Determine the [x, y] coordinate at the center of the cell enclosing the given text.  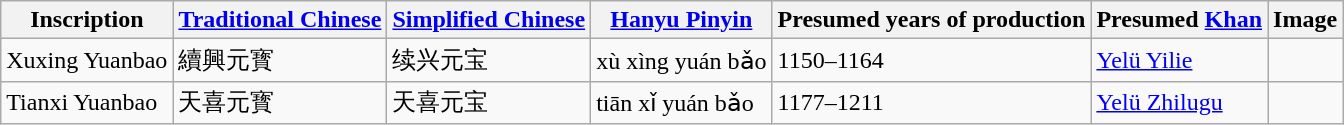
Image [1306, 20]
Presumed Khan [1180, 20]
續興元寳 [280, 60]
Inscription [87, 20]
1150–1164 [932, 60]
天喜元宝 [489, 102]
Hanyu Pinyin [682, 20]
Xuxing Yuanbao [87, 60]
天喜元寳 [280, 102]
Tianxi Yuanbao [87, 102]
Presumed years of production [932, 20]
Yelü Zhilugu [1180, 102]
tiān xǐ yuán bǎo [682, 102]
Traditional Chinese [280, 20]
Yelü Yilie [1180, 60]
1177–1211 [932, 102]
xù xìng yuán bǎo [682, 60]
续兴元宝 [489, 60]
Simplified Chinese [489, 20]
